From the cell containing the given text, extract its center point as [x, y] coordinate. 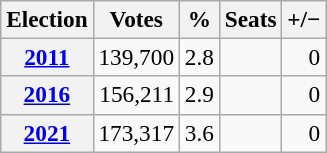
Election [47, 19]
+/− [304, 19]
3.6 [199, 133]
Votes [136, 19]
2016 [47, 95]
2.8 [199, 57]
Seats [250, 19]
173,317 [136, 133]
2021 [47, 133]
2.9 [199, 95]
139,700 [136, 57]
% [199, 19]
2011 [47, 57]
156,211 [136, 95]
